Return [x, y] of the center of cell containing provided text 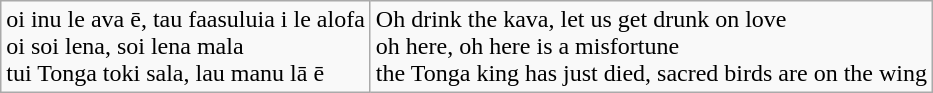
Oh drink the kava, let us get drunk on loveoh here, oh here is a misfortunethe Tonga king has just died, sacred birds are on the wing [651, 47]
oi inu le ava ē, tau faasuluia i le alofaoi soi lena, soi lena malatui Tonga toki sala, lau manu lā ē [186, 47]
